For the text-containing cell, return its midpoint in [X, Y] coordinate format. 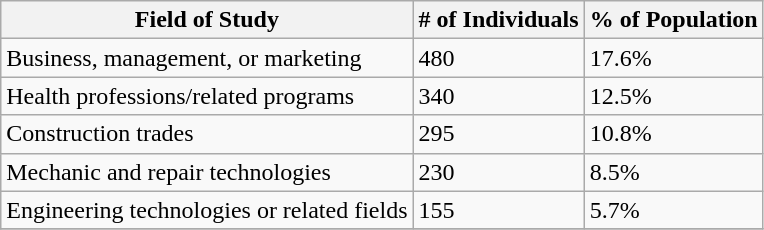
295 [498, 134]
155 [498, 210]
10.8% [674, 134]
17.6% [674, 58]
% of Population [674, 20]
230 [498, 172]
480 [498, 58]
12.5% [674, 96]
Health professions/related programs [207, 96]
Construction trades [207, 134]
Business, management, or marketing [207, 58]
Mechanic and repair technologies [207, 172]
Field of Study [207, 20]
Engineering technologies or related fields [207, 210]
# of Individuals [498, 20]
8.5% [674, 172]
340 [498, 96]
5.7% [674, 210]
